Extract the (x, y) coordinate from the center of the cell holding the provided text.  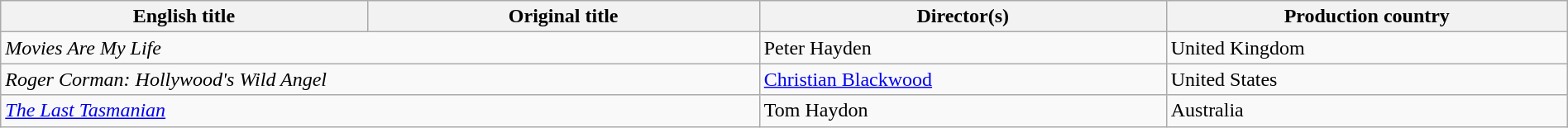
English title (184, 17)
Original title (563, 17)
Roger Corman: Hollywood's Wild Angel (380, 79)
United States (1366, 79)
United Kingdom (1366, 48)
The Last Tasmanian (380, 111)
Peter Hayden (963, 48)
Movies Are My Life (380, 48)
Tom Haydon (963, 111)
Director(s) (963, 17)
Australia (1366, 111)
Production country (1366, 17)
Christian Blackwood (963, 79)
